Locate the cell with the specified text and output its (x, y) center coordinate. 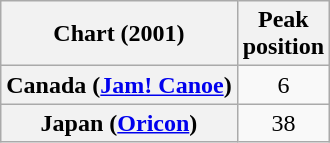
Japan (Oricon) (119, 123)
38 (283, 123)
Chart (2001) (119, 34)
6 (283, 85)
Canada (Jam! Canoe) (119, 85)
Peakposition (283, 34)
